Capture the cell that displays the provided text and extract its (X, Y) central coordinate. 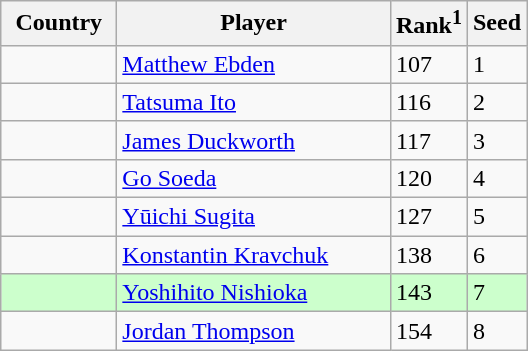
127 (428, 217)
Country (59, 24)
154 (428, 331)
3 (496, 140)
1 (496, 64)
120 (428, 178)
4 (496, 178)
Go Soeda (254, 178)
Tatsuma Ito (254, 102)
Rank1 (428, 24)
Yūichi Sugita (254, 217)
Jordan Thompson (254, 331)
5 (496, 217)
Player (254, 24)
Konstantin Kravchuk (254, 255)
Yoshihito Nishioka (254, 293)
117 (428, 140)
107 (428, 64)
143 (428, 293)
Matthew Ebden (254, 64)
116 (428, 102)
6 (496, 255)
7 (496, 293)
James Duckworth (254, 140)
8 (496, 331)
Seed (496, 24)
138 (428, 255)
2 (496, 102)
